Find where the given text appears and provide that cell's center as [x, y] coordinate. 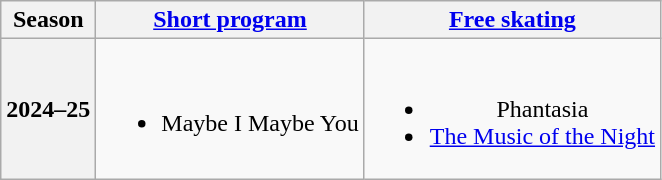
Short program [230, 20]
Maybe I Maybe You [230, 109]
Phantasia The Music of the Night [512, 109]
Season [48, 20]
2024–25 [48, 109]
Free skating [512, 20]
